Capture the cell that displays the provided text and extract its [x, y] central coordinate. 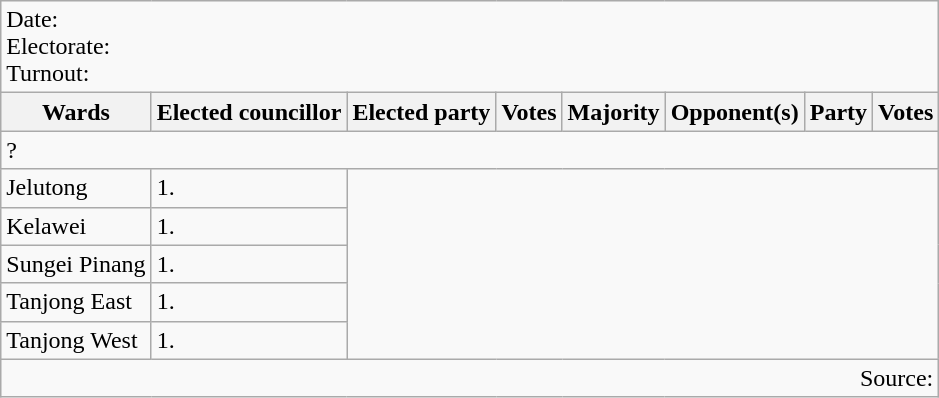
Party [838, 112]
Kelawei [76, 226]
Elected councillor [249, 112]
Tanjong West [76, 340]
Sungei Pinang [76, 264]
Tanjong East [76, 302]
Jelutong [76, 188]
? [470, 150]
Opponent(s) [734, 112]
Source: [470, 378]
Date: Electorate: Turnout: [470, 47]
Majority [614, 112]
Elected party [422, 112]
Wards [76, 112]
